Extract the (X, Y) coordinate from the center of the cell holding the provided text.  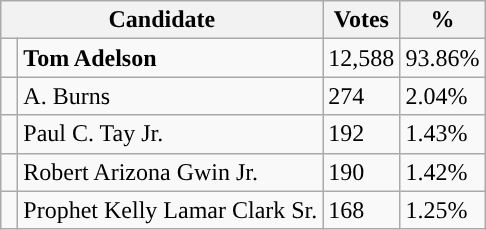
Tom Adelson (170, 58)
Candidate (162, 20)
93.86% (442, 58)
Votes (362, 20)
168 (362, 210)
12,588 (362, 58)
Robert Arizona Gwin Jr. (170, 172)
274 (362, 96)
1.42% (442, 172)
A. Burns (170, 96)
190 (362, 172)
Paul C. Tay Jr. (170, 134)
Prophet Kelly Lamar Clark Sr. (170, 210)
192 (362, 134)
2.04% (442, 96)
% (442, 20)
1.25% (442, 210)
1.43% (442, 134)
